Pinpoint the cell where the given text exists, returning its (X, Y) midpoint coordinate. 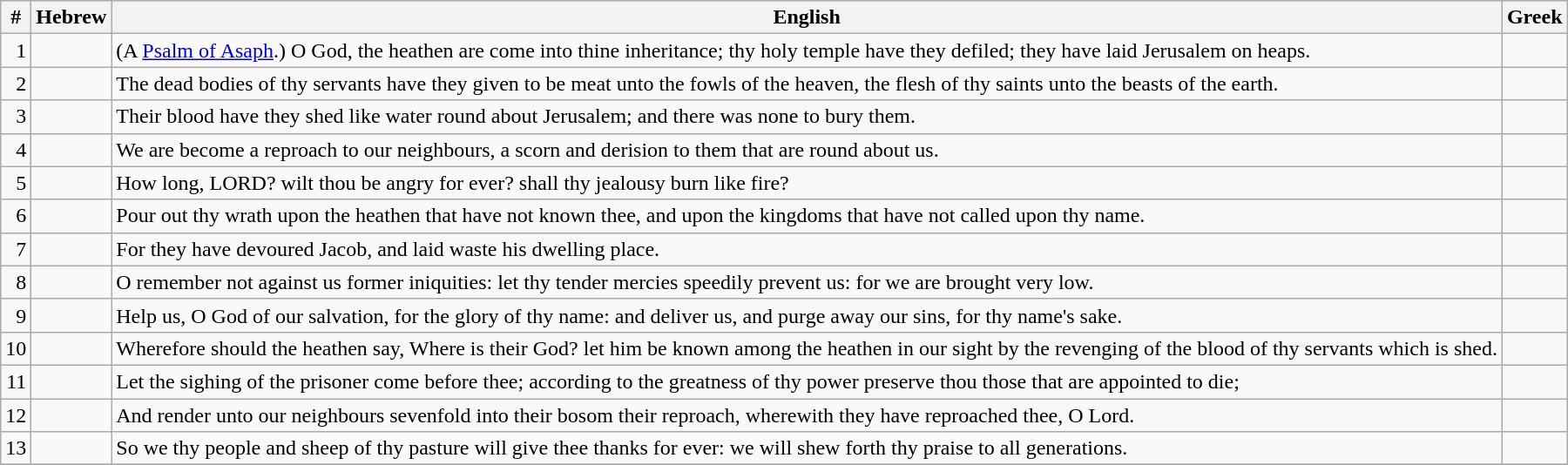
# (16, 17)
2 (16, 84)
12 (16, 415)
Pour out thy wrath upon the heathen that have not known thee, and upon the kingdoms that have not called upon thy name. (807, 216)
Greek (1535, 17)
O remember not against us former iniquities: let thy tender mercies speedily prevent us: for we are brought very low. (807, 282)
Help us, O God of our salvation, for the glory of thy name: and deliver us, and purge away our sins, for thy name's sake. (807, 315)
5 (16, 183)
So we thy people and sheep of thy pasture will give thee thanks for ever: we will shew forth thy praise to all generations. (807, 448)
1 (16, 51)
Their blood have they shed like water round about Jerusalem; and there was none to bury them. (807, 117)
9 (16, 315)
How long, LORD? wilt thou be angry for ever? shall thy jealousy burn like fire? (807, 183)
(A Psalm of Asaph.) O God, the heathen are come into thine inheritance; thy holy temple have they defiled; they have laid Jerusalem on heaps. (807, 51)
10 (16, 348)
For they have devoured Jacob, and laid waste his dwelling place. (807, 249)
English (807, 17)
The dead bodies of thy servants have they given to be meat unto the fowls of the heaven, the flesh of thy saints unto the beasts of the earth. (807, 84)
3 (16, 117)
We are become a reproach to our neighbours, a scorn and derision to them that are round about us. (807, 150)
13 (16, 448)
8 (16, 282)
11 (16, 381)
4 (16, 150)
6 (16, 216)
7 (16, 249)
And render unto our neighbours sevenfold into their bosom their reproach, wherewith they have reproached thee, O Lord. (807, 415)
Let the sighing of the prisoner come before thee; according to the greatness of thy power preserve thou those that are appointed to die; (807, 381)
Hebrew (71, 17)
